For the text-containing cell, return its midpoint in [X, Y] coordinate format. 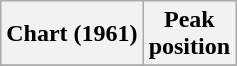
Chart (1961) [72, 34]
Peakposition [189, 34]
